Extract the (x, y) coordinate from the center of the cell holding the provided text.  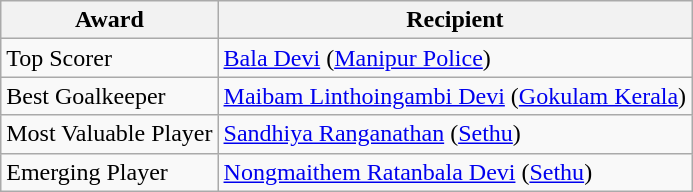
Bala Devi (Manipur Police) (455, 58)
Top Scorer (110, 58)
Sandhiya Ranganathan (Sethu) (455, 134)
Nongmaithem Ratanbala Devi (Sethu) (455, 172)
Recipient (455, 20)
Maibam Linthoingambi Devi (Gokulam Kerala) (455, 96)
Best Goalkeeper (110, 96)
Emerging Player (110, 172)
Most Valuable Player (110, 134)
Award (110, 20)
